Return [x, y] of the center of cell containing provided text 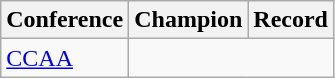
Champion [188, 20]
Record [291, 20]
Conference [65, 20]
CCAA [65, 58]
